Identify which cell holds the provided text, then report its (X, Y) central coordinate. 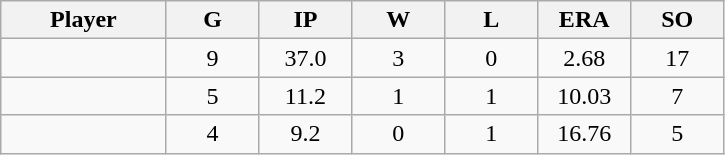
L (492, 20)
SO (678, 20)
16.76 (584, 134)
10.03 (584, 96)
17 (678, 58)
3 (398, 58)
7 (678, 96)
W (398, 20)
2.68 (584, 58)
ERA (584, 20)
9 (212, 58)
G (212, 20)
11.2 (306, 96)
37.0 (306, 58)
IP (306, 20)
Player (84, 20)
4 (212, 134)
9.2 (306, 134)
